Extract the (X, Y) coordinate from the center of the cell holding the provided text.  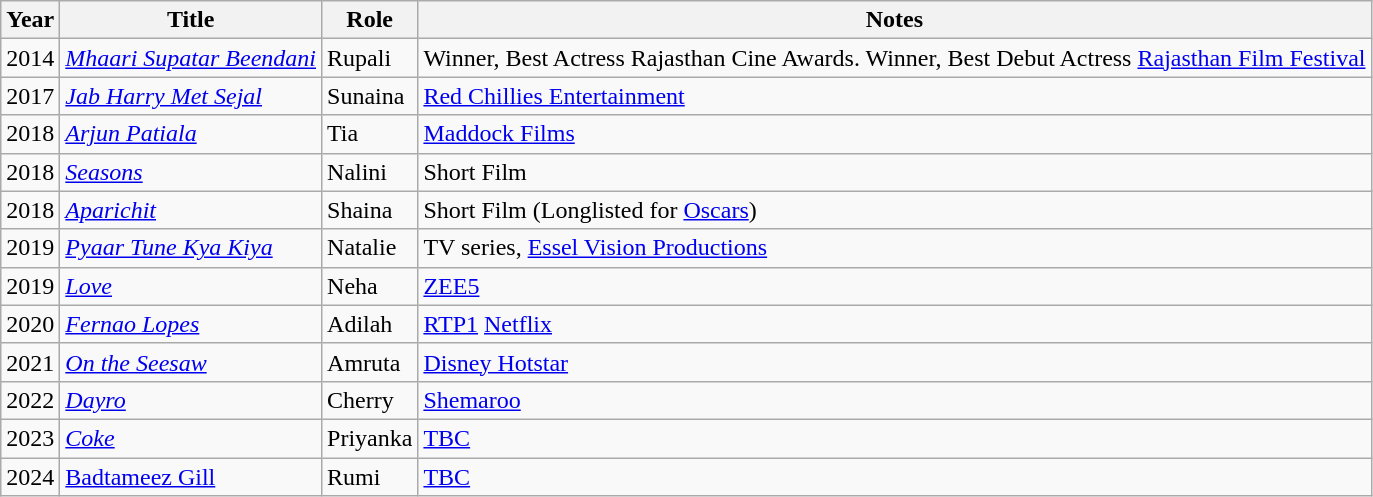
Winner, Best Actress Rajasthan Cine Awards. Winner, Best Debut Actress Rajasthan Film Festival (894, 58)
Rumi (370, 477)
Sunaina (370, 96)
TV series, Essel Vision Productions (894, 248)
Pyaar Tune Kya Kiya (191, 248)
Rupali (370, 58)
Fernao Lopes (191, 324)
Red Chillies Entertainment (894, 96)
Arjun Patiala (191, 134)
Seasons (191, 172)
Natalie (370, 248)
Maddock Films (894, 134)
Disney Hotstar (894, 362)
Badtameez Gill (191, 477)
2022 (30, 400)
Adilah (370, 324)
On the Seesaw (191, 362)
Mhaari Supatar Beendani (191, 58)
Short Film (Longlisted for Oscars) (894, 210)
2017 (30, 96)
Nalini (370, 172)
Love (191, 286)
Notes (894, 20)
Tia (370, 134)
2020 (30, 324)
2024 (30, 477)
Dayro (191, 400)
Shemaroo (894, 400)
Year (30, 20)
Jab Harry Met Sejal (191, 96)
Title (191, 20)
Priyanka (370, 438)
Coke (191, 438)
Aparichit (191, 210)
2021 (30, 362)
Amruta (370, 362)
2014 (30, 58)
RTP1 Netflix (894, 324)
Cherry (370, 400)
Neha (370, 286)
Role (370, 20)
Shaina (370, 210)
ZEE5 (894, 286)
Short Film (894, 172)
2023 (30, 438)
